Scan for the cell matching the given text and deliver its [X, Y] coordinate at center. 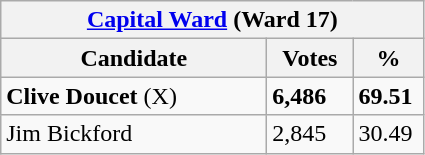
Candidate [134, 58]
69.51 [388, 96]
Votes [310, 58]
% [388, 58]
2,845 [310, 134]
Jim Bickford [134, 134]
30.49 [388, 134]
Clive Doucet (X) [134, 96]
6,486 [310, 96]
Capital Ward (Ward 17) [212, 20]
